Search for the cell housing the specified text and yield its (x, y) center coordinate. 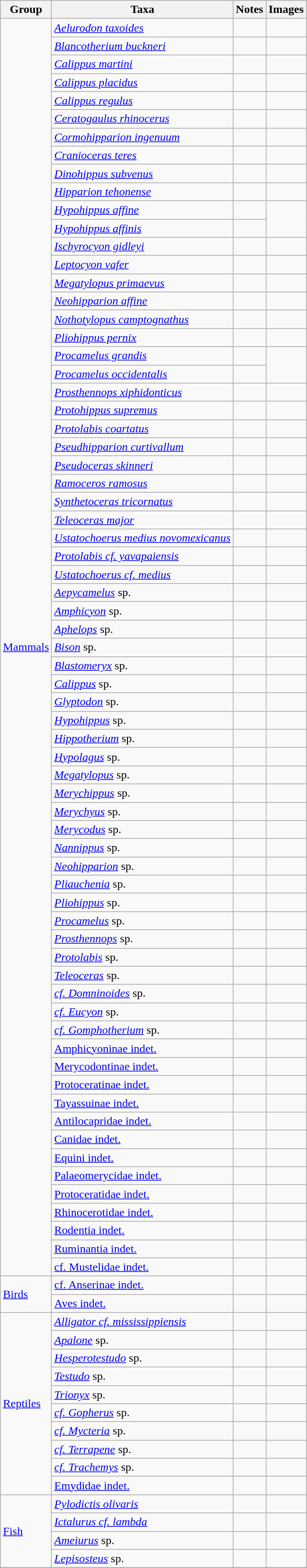
Protolabis coartatus (143, 429)
Ramoceros ramosus (143, 483)
Merycodus sp. (143, 830)
Hypohippus affinis (143, 228)
Calippus regulus (143, 101)
Cormohipparion ingenuum (143, 137)
Protolabis cf. yavapaiensis (143, 556)
Hypohippus affine (143, 210)
Protohippus supremus (143, 410)
Protoceratidae indet. (143, 1194)
Pliohippus pernix (143, 338)
Prosthennops sp. (143, 939)
Taxa (143, 10)
Procamelus sp. (143, 921)
Neohipparion affine (143, 301)
Pliohippus sp. (143, 902)
Fish (26, 1531)
cf. Terrapene sp. (143, 1449)
Merychyus sp. (143, 812)
Blancotherium buckneri (143, 46)
Dinohippus subvenus (143, 173)
cf. Gopherus sp. (143, 1413)
Notes (250, 10)
Leptocyon vafer (143, 265)
Testudo sp. (143, 1376)
Protoceratinae indet. (143, 1084)
Hypohippus sp. (143, 720)
Lepisosteus sp. (143, 1558)
Canidae indet. (143, 1139)
Megatylopus sp. (143, 775)
Aelurodon taxoides (143, 28)
cf. Eucyon sp. (143, 1012)
Merychippus sp. (143, 793)
Hipparion tehonense (143, 192)
Aves indet. (143, 1303)
Ceratogaulus rhinocerus (143, 119)
Calippus martini (143, 64)
Apalone sp. (143, 1340)
Aepycamelus sp. (143, 593)
Procamelus grandis (143, 356)
Hypolagus sp. (143, 756)
Tayassuinae indet. (143, 1103)
Reptiles (26, 1404)
Merycodontinae indet. (143, 1066)
Glyptodon sp. (143, 702)
cf. Anserinae indet. (143, 1285)
Prosthennops xiphidonticus (143, 392)
Emydidae indet. (143, 1486)
Amphicyon sp. (143, 611)
Birds (26, 1294)
Ictalurus cf. lambda (143, 1522)
Pseudhipparion curtivallum (143, 447)
Mammals (26, 647)
cf. Mycteria sp. (143, 1431)
Bison sp. (143, 647)
Ruminantia indet. (143, 1249)
Procamelus occidentalis (143, 374)
Group (26, 10)
Cranioceras teres (143, 155)
Aphelops sp. (143, 629)
Trionyx sp. (143, 1395)
Calippus placidus (143, 82)
Equini indet. (143, 1158)
Alligator cf. mississippiensis (143, 1321)
Pylodictis olivaris (143, 1504)
Hesperotestudo sp. (143, 1358)
Antilocapridae indet. (143, 1121)
Neohipparion sp. (143, 866)
Ameiurus sp. (143, 1540)
cf. Domninoides sp. (143, 993)
Pseudoceras skinneri (143, 465)
Nannippus sp. (143, 848)
Rhinocerotidae indet. (143, 1212)
Amphicyoninae indet. (143, 1048)
Pliauchenia sp. (143, 884)
cf. Trachemys sp. (143, 1467)
Ustatochoerus medius novomexicanus (143, 538)
Teleoceras major (143, 519)
Megatylopus primaevus (143, 283)
Ustatochoerus cf. medius (143, 575)
Synthetoceras tricornatus (143, 501)
cf. Mustelidae indet. (143, 1267)
Hippotherium sp. (143, 738)
Palaeomerycidae indet. (143, 1176)
cf. Gomphotherium sp. (143, 1030)
Protolabis sp. (143, 957)
Teleoceras sp. (143, 975)
Rodentia indet. (143, 1230)
Blastomeryx sp. (143, 666)
Ischyrocyon gidleyi (143, 247)
Images (286, 10)
Nothotylopus camptognathus (143, 319)
Calippus sp. (143, 684)
